Capture the cell that displays the provided text and extract its (X, Y) central coordinate. 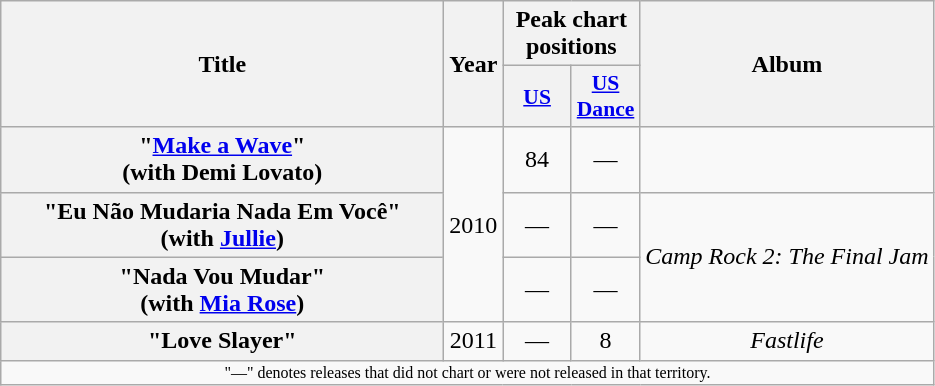
2011 (474, 341)
2010 (474, 224)
Album (787, 64)
84 (537, 160)
Year (474, 64)
Peak chartpositions (572, 34)
8 (605, 341)
"Nada Vou Mudar"(with Mia Rose) (222, 290)
Title (222, 64)
Fastlife (787, 341)
"Eu Não Mudaria Nada Em Você"(with Jullie) (222, 224)
"Make a Wave"(with Demi Lovato) (222, 160)
USDance (605, 96)
"Love Slayer" (222, 341)
US (537, 96)
Camp Rock 2: The Final Jam (787, 257)
"—" denotes releases that did not chart or were not released in that territory. (468, 372)
